For the text-containing cell, return its midpoint in (x, y) coordinate format. 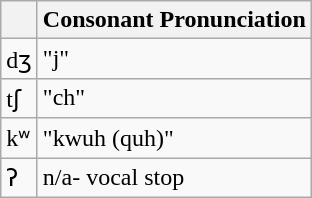
ʔ (20, 178)
"j" (174, 59)
dʒ (20, 59)
tʃ (20, 98)
"kwuh (quh)" (174, 138)
n/a- vocal stop (174, 178)
kʷ (20, 138)
"ch" (174, 98)
Consonant Pronunciation (174, 20)
